Return the [X, Y] coordinate for the center point of the cell that contains the specified text.  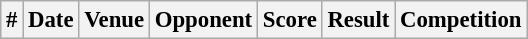
Competition [461, 20]
Venue [114, 20]
Date [51, 20]
Result [358, 20]
Score [290, 20]
Opponent [203, 20]
# [12, 20]
